Search for the cell housing the specified text and yield its [X, Y] center coordinate. 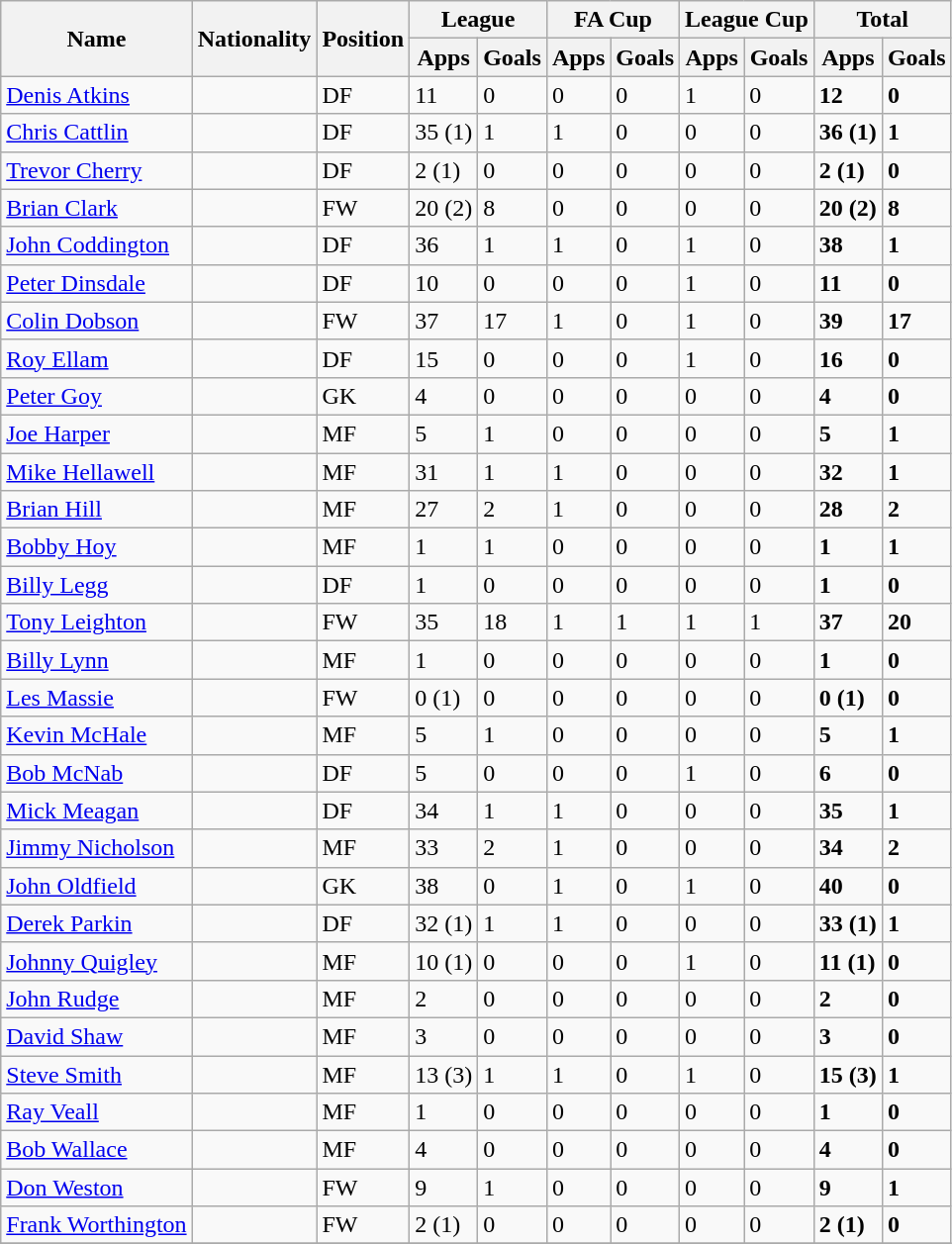
Jimmy Nicholson [97, 848]
John Oldfield [97, 886]
Nationality [254, 39]
20 [916, 622]
Billy Lynn [97, 660]
10 [443, 283]
Kevin McHale [97, 735]
40 [847, 886]
Mick Meagan [97, 811]
6 [847, 773]
Bob McNab [97, 773]
35 (1) [443, 133]
Name [97, 39]
Steve Smith [97, 1074]
16 [847, 358]
31 [443, 472]
15 (3) [847, 1074]
11 (1) [847, 961]
John Coddington [97, 245]
John Rudge [97, 999]
Peter Dinsdale [97, 283]
36 (1) [847, 133]
Brian Hill [97, 510]
33 [443, 848]
Bob Wallace [97, 1150]
Billy Legg [97, 585]
39 [847, 321]
13 (3) [443, 1074]
Mike Hellawell [97, 472]
David Shaw [97, 1036]
Les Massie [97, 698]
27 [443, 510]
Brian Clark [97, 208]
Denis Atkins [97, 95]
36 [443, 245]
Position [363, 39]
Tony Leighton [97, 622]
12 [847, 95]
32 (1) [443, 923]
18 [513, 622]
League Cup [747, 20]
Frank Worthington [97, 1225]
Colin Dobson [97, 321]
Peter Goy [97, 396]
Trevor Cherry [97, 170]
15 [443, 358]
League [479, 20]
Roy Ellam [97, 358]
Johnny Quigley [97, 961]
10 (1) [443, 961]
Ray Veall [97, 1112]
Bobby Hoy [97, 547]
FA Cup [613, 20]
Chris Cattlin [97, 133]
28 [847, 510]
Total [883, 20]
Don Weston [97, 1188]
33 (1) [847, 923]
32 [847, 472]
Joe Harper [97, 433]
Derek Parkin [97, 923]
